Provide the [X, Y] coordinate of the cell's center where the given text is located.  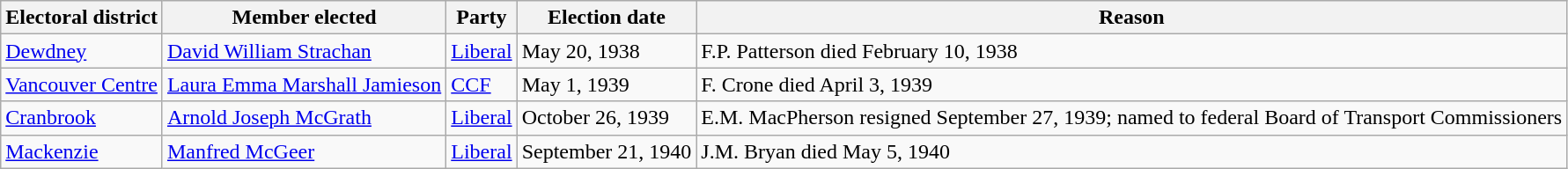
Mackenzie [82, 151]
Arnold Joseph McGrath [304, 118]
Laura Emma Marshall Jamieson [304, 84]
E.M. MacPherson resigned September 27, 1939; named to federal Board of Transport Commissioners [1132, 118]
Member elected [304, 18]
Party [482, 18]
October 26, 1939 [607, 118]
F.P. Patterson died February 10, 1938 [1132, 51]
Electoral district [82, 18]
Cranbrook [82, 118]
Manfred McGeer [304, 151]
Dewdney [82, 51]
CCF [482, 84]
F. Crone died April 3, 1939 [1132, 84]
J.M. Bryan died May 5, 1940 [1132, 151]
Election date [607, 18]
September 21, 1940 [607, 151]
David William Strachan [304, 51]
May 20, 1938 [607, 51]
Vancouver Centre [82, 84]
Reason [1132, 18]
May 1, 1939 [607, 84]
